Search for the cell housing the specified text and yield its [X, Y] center coordinate. 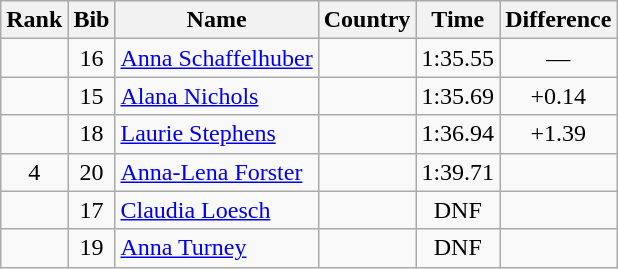
16 [92, 58]
Anna Schaffelhuber [216, 58]
Claudia Loesch [216, 210]
1:39.71 [458, 172]
Anna Turney [216, 248]
20 [92, 172]
— [558, 58]
Anna-Lena Forster [216, 172]
1:35.69 [458, 96]
18 [92, 134]
Rank [34, 20]
Bib [92, 20]
Time [458, 20]
+1.39 [558, 134]
Laurie Stephens [216, 134]
Alana Nichols [216, 96]
4 [34, 172]
Difference [558, 20]
Name [216, 20]
1:36.94 [458, 134]
+0.14 [558, 96]
1:35.55 [458, 58]
19 [92, 248]
Country [367, 20]
17 [92, 210]
15 [92, 96]
